Output the (x, y) coordinate of the center of the cell containing the given text.  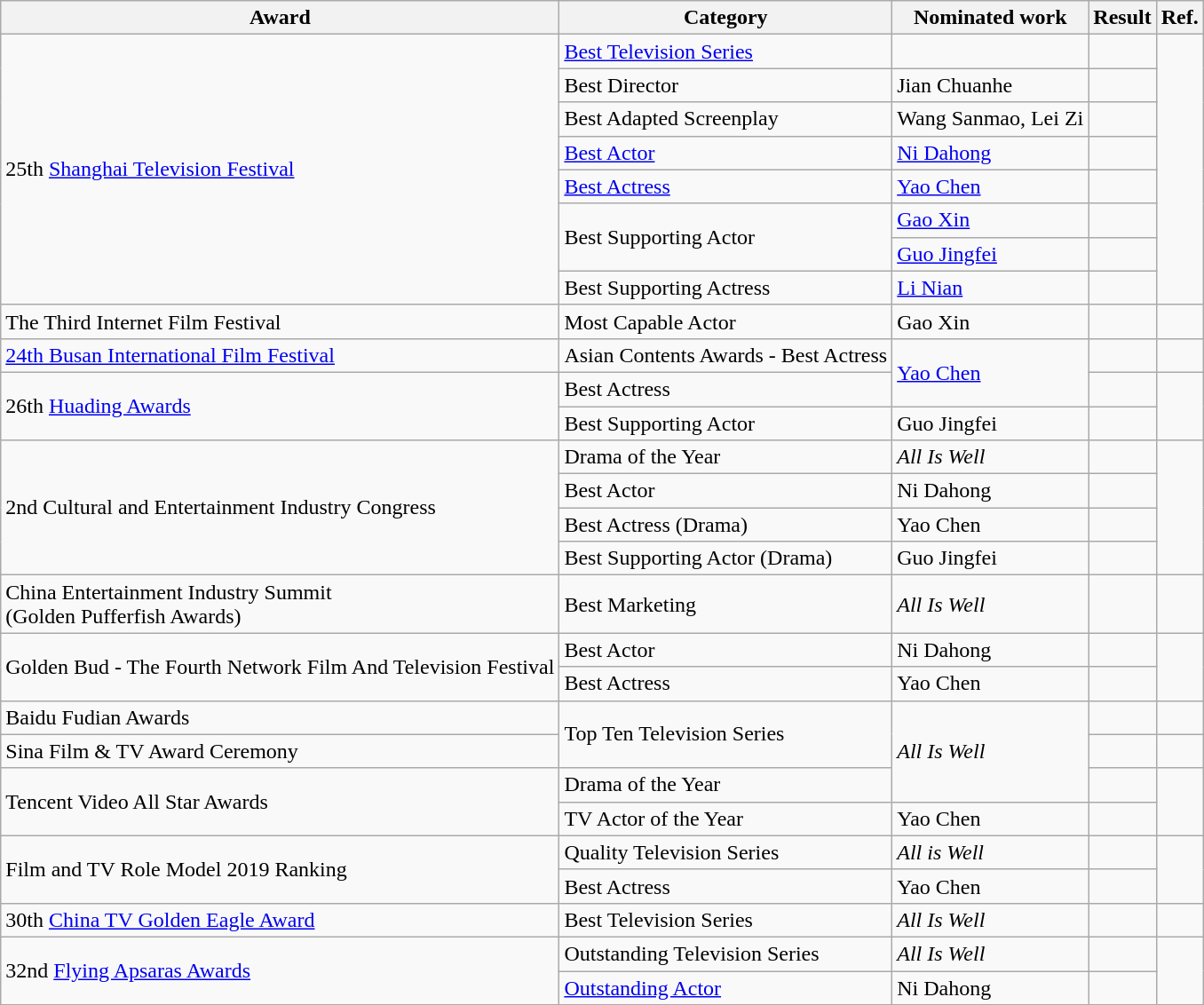
Best Adapted Screenplay (726, 119)
26th Huading Awards (281, 406)
All is Well (991, 852)
The Third Internet Film Festival (281, 321)
Baidu Fudian Awards (281, 717)
Wang Sanmao, Lei Zi (991, 119)
Outstanding Actor (726, 988)
Sina Film & TV Award Ceremony (281, 751)
Best Director (726, 85)
Top Ten Television Series (726, 734)
Tencent Video All Star Awards (281, 802)
Best Actress (Drama) (726, 525)
25th Shanghai Television Festival (281, 170)
TV Actor of the Year (726, 819)
Golden Bud - The Fourth Network Film And Television Festival (281, 667)
Award (281, 18)
Nominated work (991, 18)
Film and TV Role Model 2019 Ranking (281, 869)
Best Marketing (726, 604)
Li Nian (991, 288)
Best Supporting Actor (Drama) (726, 558)
Result (1122, 18)
Quality Television Series (726, 852)
24th Busan International Film Festival (281, 355)
Best Supporting Actress (726, 288)
30th China TV Golden Eagle Award (281, 920)
Outstanding Television Series (726, 954)
Asian Contents Awards - Best Actress (726, 355)
32nd Flying Apsaras Awards (281, 970)
China Entertainment Industry Summit (Golden Pufferfish Awards) (281, 604)
2nd Cultural and Entertainment Industry Congress (281, 508)
Ref. (1179, 18)
Category (726, 18)
Most Capable Actor (726, 321)
Jian Chuanhe (991, 85)
